Provide the (x, y) coordinate of the cell's center where the given text is located.  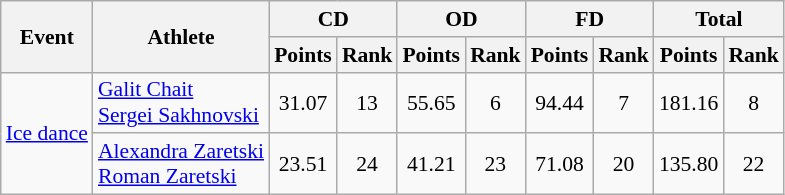
Total (719, 19)
71.08 (560, 164)
Galit Chait Sergei Sakhnovski (181, 102)
22 (754, 164)
24 (368, 164)
23.51 (303, 164)
6 (496, 102)
Ice dance (47, 133)
181.16 (688, 102)
31.07 (303, 102)
Alexandra Zaretski Roman Zaretski (181, 164)
7 (624, 102)
135.80 (688, 164)
55.65 (431, 102)
20 (624, 164)
23 (496, 164)
OD (461, 19)
8 (754, 102)
CD (333, 19)
41.21 (431, 164)
FD (590, 19)
94.44 (560, 102)
Event (47, 36)
Athlete (181, 36)
13 (368, 102)
